Provide the (x, y) coordinate of the cell's center where the given text is located.  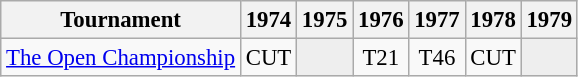
The Open Championship (121, 58)
1975 (325, 20)
1976 (381, 20)
T21 (381, 58)
T46 (437, 58)
1979 (549, 20)
1978 (493, 20)
1977 (437, 20)
1974 (268, 20)
Tournament (121, 20)
